Extract the [x, y] coordinate from the center of the cell holding the provided text.  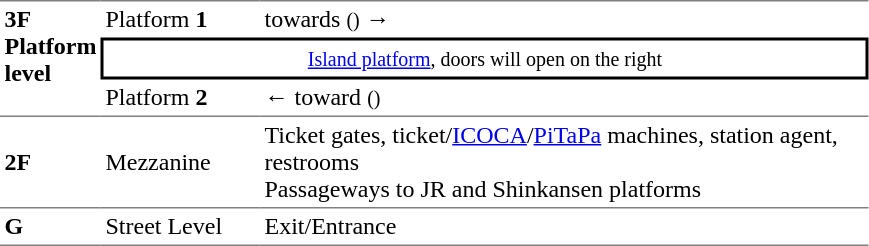
towards () → [564, 19]
Street Level [180, 227]
Exit/Entrance [564, 227]
G [50, 227]
Island platform, doors will open on the right [485, 59]
3FPlatform level [50, 58]
2F [50, 163]
Ticket gates, ticket/ICOCA/PiTaPa machines, station agent, restroomsPassageways to JR and Shinkansen platforms [564, 163]
Mezzanine [180, 163]
← toward () [564, 99]
Platform 1 [180, 19]
Platform 2 [180, 99]
